For the text-containing cell, return its midpoint in [X, Y] coordinate format. 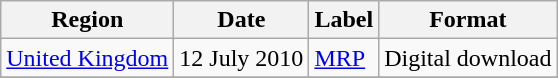
Label [344, 20]
MRP [344, 58]
Format [468, 20]
Date [242, 20]
12 July 2010 [242, 58]
Region [88, 20]
United Kingdom [88, 58]
Digital download [468, 58]
